Find where the given text appears and provide that cell's center as (x, y) coordinate. 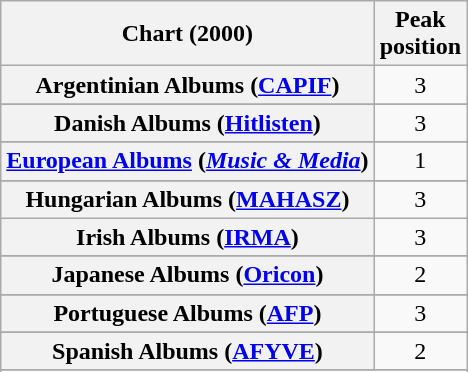
1 (420, 161)
Danish Albums (Hitlisten) (188, 123)
Chart (2000) (188, 34)
Portuguese Albums (AFP) (188, 313)
Argentinian Albums (CAPIF) (188, 85)
Peakposition (420, 34)
Irish Albums (IRMA) (188, 237)
Hungarian Albums (MAHASZ) (188, 199)
Spanish Albums (AFYVE) (188, 351)
European Albums (Music & Media) (188, 161)
Japanese Albums (Oricon) (188, 275)
